For the text-containing cell, return its midpoint in [x, y] coordinate format. 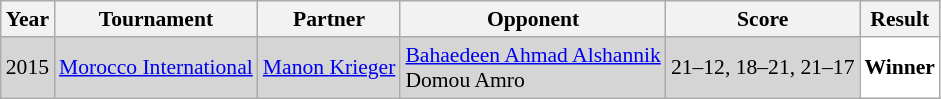
Bahaedeen Ahmad Alshannik Domou Amro [533, 68]
Manon Krieger [330, 68]
Tournament [156, 19]
2015 [28, 68]
Score [763, 19]
Opponent [533, 19]
21–12, 18–21, 21–17 [763, 68]
Result [900, 19]
Year [28, 19]
Partner [330, 19]
Morocco International [156, 68]
Winner [900, 68]
